Capture the cell that displays the provided text and extract its (x, y) central coordinate. 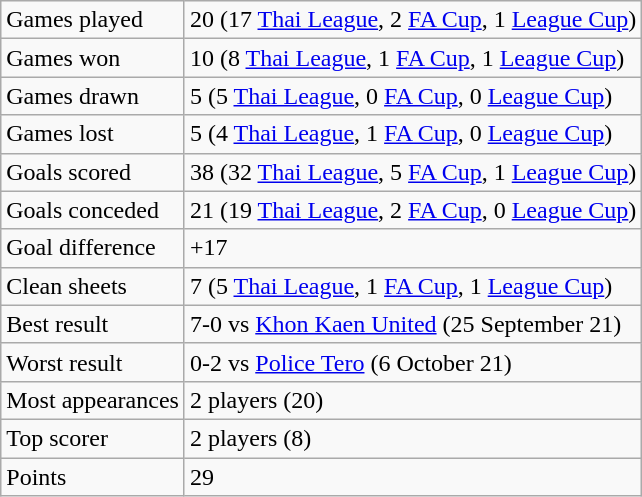
+17 (412, 248)
Worst result (93, 362)
29 (412, 477)
5 (4 Thai League, 1 FA Cup, 0 League Cup) (412, 134)
Games drawn (93, 96)
Games lost (93, 134)
2 players (8) (412, 438)
0-2 vs Police Tero (6 October 21) (412, 362)
Goals scored (93, 172)
Goal difference (93, 248)
Clean sheets (93, 286)
7-0 vs Khon Kaen United (25 September 21) (412, 324)
20 (17 Thai League, 2 FA Cup, 1 League Cup) (412, 20)
Best result (93, 324)
Top scorer (93, 438)
38 (32 Thai League, 5 FA Cup, 1 League Cup) (412, 172)
Most appearances (93, 400)
5 (5 Thai League, 0 FA Cup, 0 League Cup) (412, 96)
7 (5 Thai League, 1 FA Cup, 1 League Cup) (412, 286)
10 (8 Thai League, 1 FA Cup, 1 League Cup) (412, 58)
21 (19 Thai League, 2 FA Cup, 0 League Cup) (412, 210)
Games won (93, 58)
Games played (93, 20)
2 players (20) (412, 400)
Points (93, 477)
Goals conceded (93, 210)
